Return (X, Y) of the center of cell containing provided text 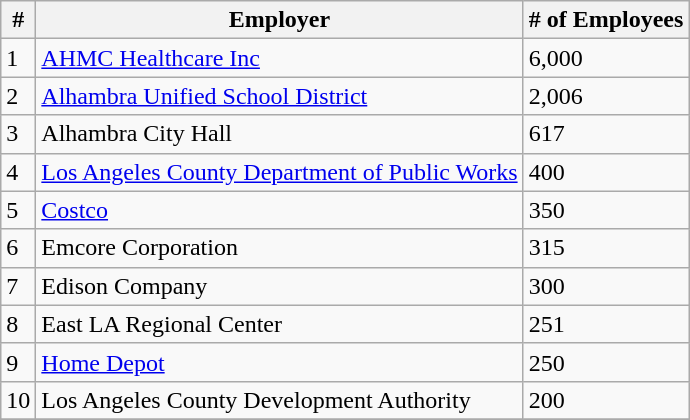
250 (606, 362)
9 (18, 362)
6 (18, 248)
7 (18, 286)
4 (18, 172)
300 (606, 286)
2,006 (606, 96)
# (18, 20)
400 (606, 172)
Home Depot (280, 362)
Los Angeles County Development Authority (280, 400)
2 (18, 96)
Alhambra Unified School District (280, 96)
251 (606, 324)
Costco (280, 210)
Employer (280, 20)
5 (18, 210)
# of Employees (606, 20)
200 (606, 400)
East LA Regional Center (280, 324)
Los Angeles County Department of Public Works (280, 172)
617 (606, 134)
Emcore Corporation (280, 248)
Alhambra City Hall (280, 134)
6,000 (606, 58)
8 (18, 324)
10 (18, 400)
315 (606, 248)
3 (18, 134)
Edison Company (280, 286)
350 (606, 210)
1 (18, 58)
AHMC Healthcare Inc (280, 58)
